Determine the (X, Y) coordinate at the center of the cell enclosing the given text.  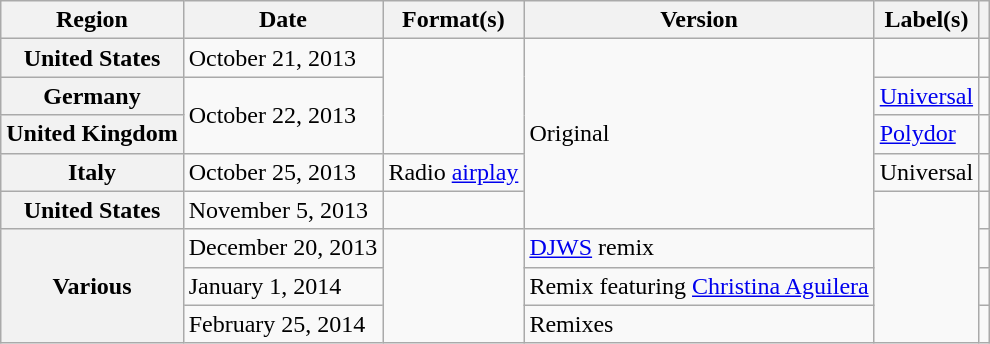
Region (92, 20)
Label(s) (926, 20)
October 22, 2013 (283, 115)
Remixes (699, 324)
Germany (92, 96)
Italy (92, 172)
DJWS remix (699, 248)
November 5, 2013 (283, 210)
October 25, 2013 (283, 172)
October 21, 2013 (283, 58)
Date (283, 20)
December 20, 2013 (283, 248)
Radio airplay (454, 172)
Various (92, 286)
Remix featuring Christina Aguilera (699, 286)
Polydor (926, 134)
Format(s) (454, 20)
United Kingdom (92, 134)
January 1, 2014 (283, 286)
Version (699, 20)
February 25, 2014 (283, 324)
Original (699, 134)
